Detect which cell encompasses the target text, then output its (x, y) center coordinate. 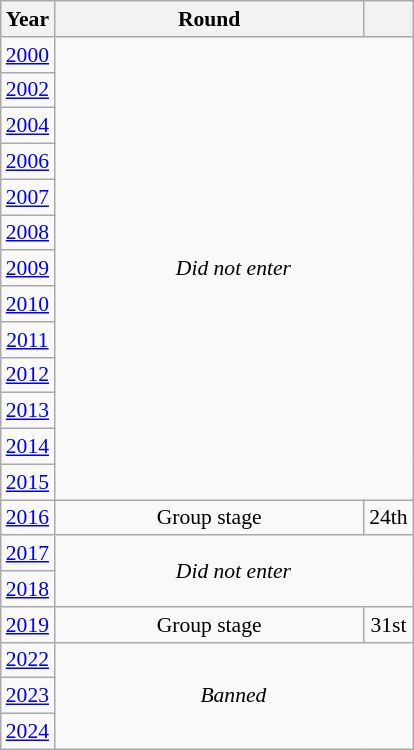
2007 (28, 197)
2023 (28, 696)
2016 (28, 518)
2008 (28, 233)
2017 (28, 554)
2022 (28, 660)
Year (28, 19)
2000 (28, 55)
2018 (28, 589)
2006 (28, 162)
2010 (28, 304)
Round (209, 19)
2019 (28, 625)
2002 (28, 90)
2004 (28, 126)
2015 (28, 482)
Banned (234, 696)
2009 (28, 269)
2024 (28, 732)
2014 (28, 447)
24th (388, 518)
2012 (28, 375)
31st (388, 625)
2013 (28, 411)
2011 (28, 340)
